Find where the given text appears and provide that cell's center as [X, Y] coordinate. 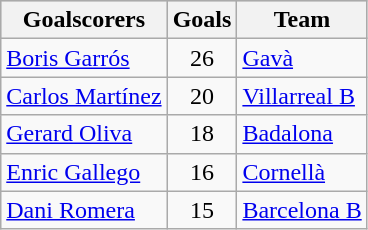
Gerard Oliva [84, 134]
Badalona [302, 134]
Villarreal B [302, 96]
Cornellà [302, 172]
16 [202, 172]
Team [302, 20]
Goals [202, 20]
26 [202, 58]
Carlos Martínez [84, 96]
20 [202, 96]
Dani Romera [84, 210]
Barcelona B [302, 210]
15 [202, 210]
Enric Gallego [84, 172]
Gavà [302, 58]
Boris Garrós [84, 58]
Goalscorers [84, 20]
18 [202, 134]
